From the cell containing the given text, extract its center point as [X, Y] coordinate. 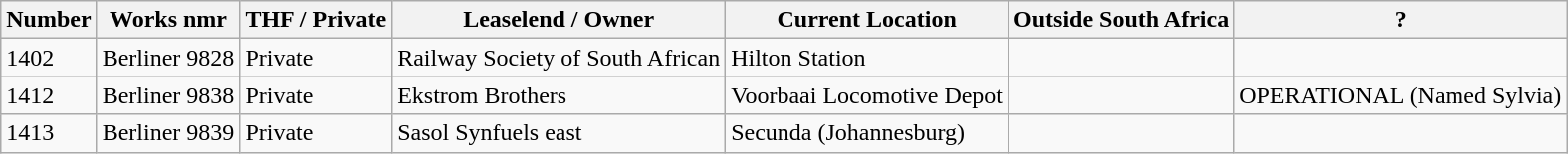
Berliner 9839 [168, 133]
Current Location [867, 20]
OPERATIONAL (Named Sylvia) [1401, 95]
1402 [49, 58]
Sasol Synfuels east [560, 133]
Number [49, 20]
Berliner 9838 [168, 95]
Voorbaai Locomotive Depot [867, 95]
Railway Society of South African [560, 58]
Hilton Station [867, 58]
Ekstrom Brothers [560, 95]
THF / Private [317, 20]
Leaselend / Owner [560, 20]
1413 [49, 133]
? [1401, 20]
Outside South Africa [1121, 20]
Works nmr [168, 20]
1412 [49, 95]
Berliner 9828 [168, 58]
Secunda (Johannesburg) [867, 133]
